For the text-containing cell, return its midpoint in (X, Y) coordinate format. 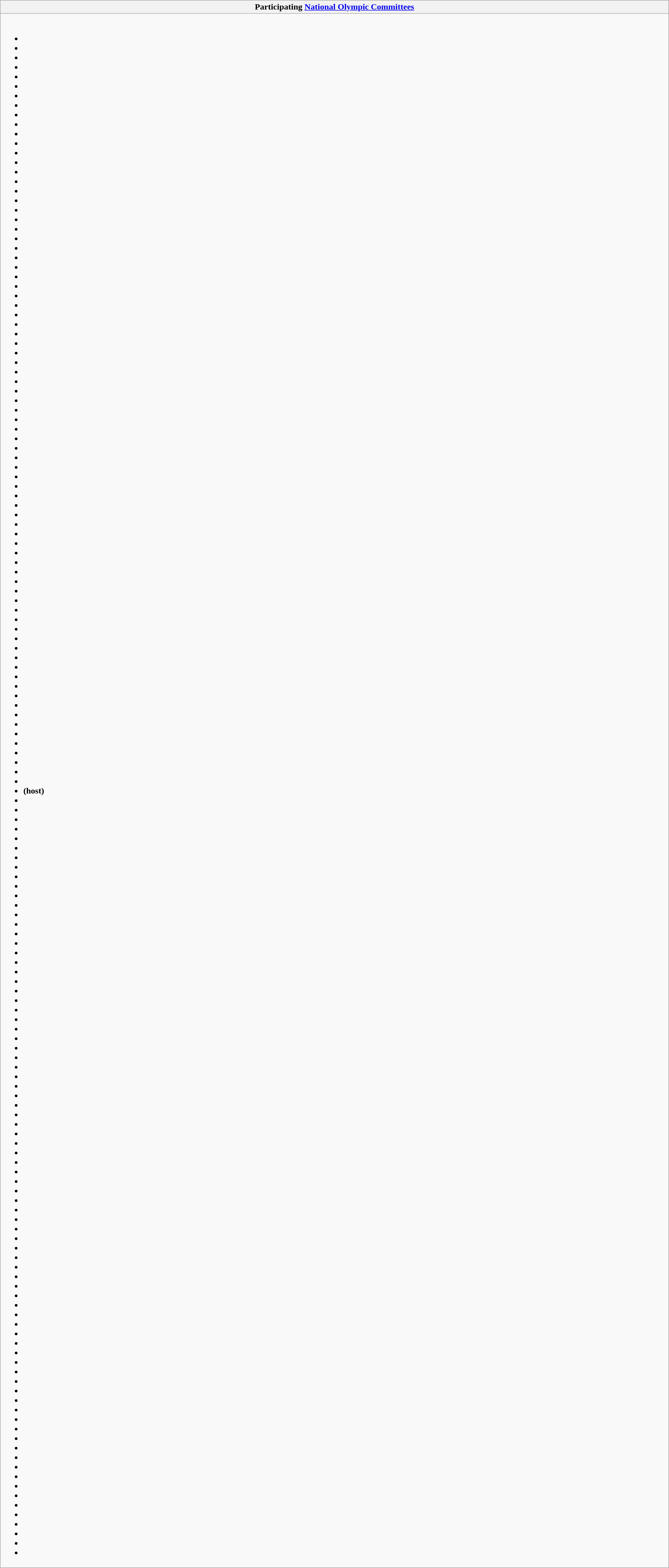
Participating National Olympic Committees (334, 7)
(host) (334, 791)
